Find where the given text appears and provide that cell's center as (X, Y) coordinate. 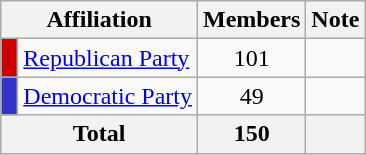
Total (100, 134)
101 (251, 58)
150 (251, 134)
Affiliation (100, 20)
49 (251, 96)
Note (336, 20)
Republican Party (108, 58)
Democratic Party (108, 96)
Members (251, 20)
